Capture the cell that displays the provided text and extract its [x, y] central coordinate. 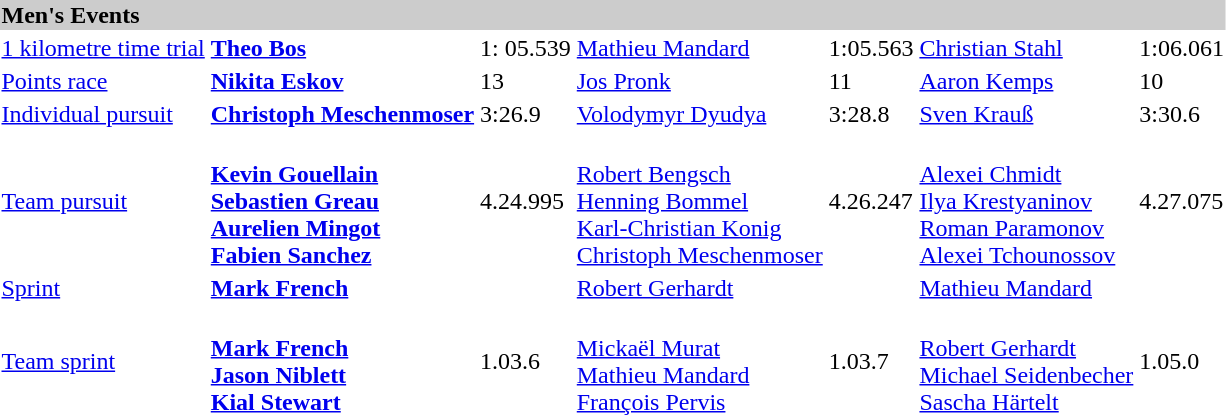
10 [1182, 81]
Sprint [103, 288]
4.27.075 [1182, 201]
Points race [103, 81]
Men's Events [613, 15]
Kevin GouellainSebastien GreauAurelien MingotFabien Sanchez [342, 201]
Robert BengschHenning BommelKarl-Christian KonigChristoph Meschenmoser [700, 201]
Aaron Kemps [1026, 81]
3:26.9 [526, 114]
Individual pursuit [103, 114]
11 [871, 81]
13 [526, 81]
Theo Bos [342, 48]
4.24.995 [526, 201]
Jos Pronk [700, 81]
Mark French [342, 288]
3:28.8 [871, 114]
Team pursuit [103, 201]
4.26.247 [871, 201]
Alexei ChmidtIlya KrestyaninovRoman ParamonovAlexei Tchounossov [1026, 201]
1: 05.539 [526, 48]
Nikita Eskov [342, 81]
Christian Stahl [1026, 48]
Christoph Meschenmoser [342, 114]
1:05.563 [871, 48]
Volodymyr Dyudya [700, 114]
Robert Gerhardt [700, 288]
1 kilometre time trial [103, 48]
1:06.061 [1182, 48]
3:30.6 [1182, 114]
Sven Krauß [1026, 114]
